Output the (x, y) coordinate of the center of the cell containing the given text.  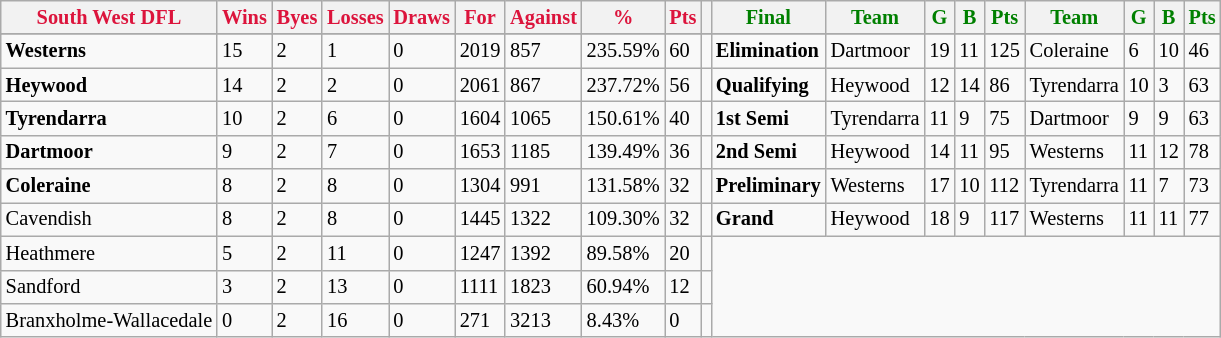
237.72% (624, 85)
60 (682, 51)
For (480, 17)
Branxholme-Wallacedale (109, 320)
131.58% (624, 186)
Elimination (768, 51)
46 (1202, 51)
2nd Semi (768, 152)
Sandford (109, 287)
1322 (544, 219)
1823 (544, 287)
Qualifying (768, 85)
2019 (480, 51)
1065 (544, 118)
60.94% (624, 287)
Heathmere (109, 253)
86 (1005, 85)
Cavendish (109, 219)
16 (355, 320)
75 (1005, 118)
1445 (480, 219)
19 (939, 51)
20 (682, 253)
150.61% (624, 118)
78 (1202, 152)
95 (1005, 152)
% (624, 17)
139.49% (624, 152)
18 (939, 219)
Final (768, 17)
5 (244, 253)
1185 (544, 152)
235.59% (624, 51)
109.30% (624, 219)
56 (682, 85)
857 (544, 51)
8.43% (624, 320)
Wins (244, 17)
89.58% (624, 253)
1392 (544, 253)
Draws (421, 17)
77 (1202, 219)
73 (1202, 186)
1247 (480, 253)
13 (355, 287)
Against (544, 17)
1111 (480, 287)
2061 (480, 85)
40 (682, 118)
1653 (480, 152)
17 (939, 186)
36 (682, 152)
867 (544, 85)
1 (355, 51)
15 (244, 51)
125 (1005, 51)
112 (1005, 186)
Preliminary (768, 186)
Byes (297, 17)
Losses (355, 17)
Grand (768, 219)
271 (480, 320)
117 (1005, 219)
3213 (544, 320)
991 (544, 186)
South West DFL (109, 17)
1604 (480, 118)
1304 (480, 186)
1st Semi (768, 118)
